Locate the cell with the specified text and output its [X, Y] center coordinate. 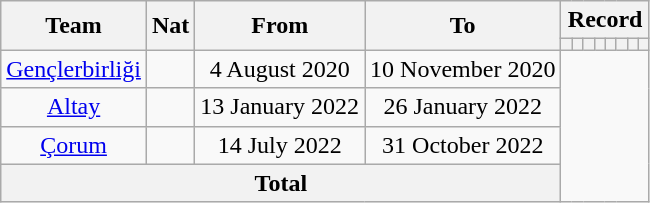
10 November 2020 [463, 69]
Record [605, 20]
4 August 2020 [280, 69]
Team [74, 26]
14 July 2022 [280, 145]
26 January 2022 [463, 107]
From [280, 26]
Nat [170, 26]
Total [281, 183]
13 January 2022 [280, 107]
Çorum [74, 145]
To [463, 26]
Altay [74, 107]
31 October 2022 [463, 145]
Gençlerbirliği [74, 69]
